Extract the [x, y] coordinate from the center of the cell holding the provided text.  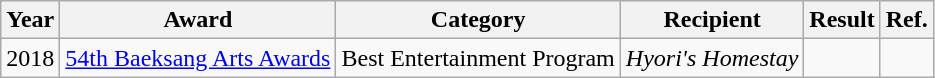
Hyori's Homestay [712, 58]
Award [198, 20]
Category [478, 20]
Year [30, 20]
Ref. [906, 20]
54th Baeksang Arts Awards [198, 58]
Result [842, 20]
Best Entertainment Program [478, 58]
2018 [30, 58]
Recipient [712, 20]
